Search for the cell housing the specified text and yield its (x, y) center coordinate. 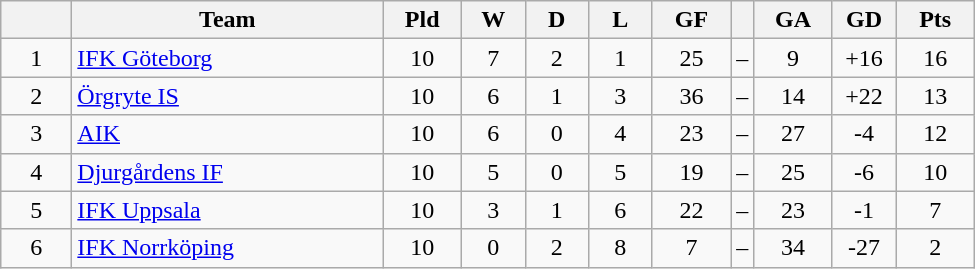
16 (936, 58)
-4 (864, 134)
12 (936, 134)
-6 (864, 172)
27 (794, 134)
D (557, 20)
9 (794, 58)
GA (794, 20)
+22 (864, 96)
-1 (864, 210)
IFK Norrköping (228, 248)
22 (692, 210)
Team (228, 20)
Örgryte IS (228, 96)
Djurgårdens IF (228, 172)
IFK Uppsala (228, 210)
36 (692, 96)
L (621, 20)
34 (794, 248)
13 (936, 96)
IFK Göteborg (228, 58)
+16 (864, 58)
Pts (936, 20)
19 (692, 172)
Pld (422, 20)
GF (692, 20)
W (493, 20)
GD (864, 20)
-27 (864, 248)
AIK (228, 134)
8 (621, 248)
14 (794, 96)
